Return the [X, Y] coordinate for the center point of the cell that contains the specified text.  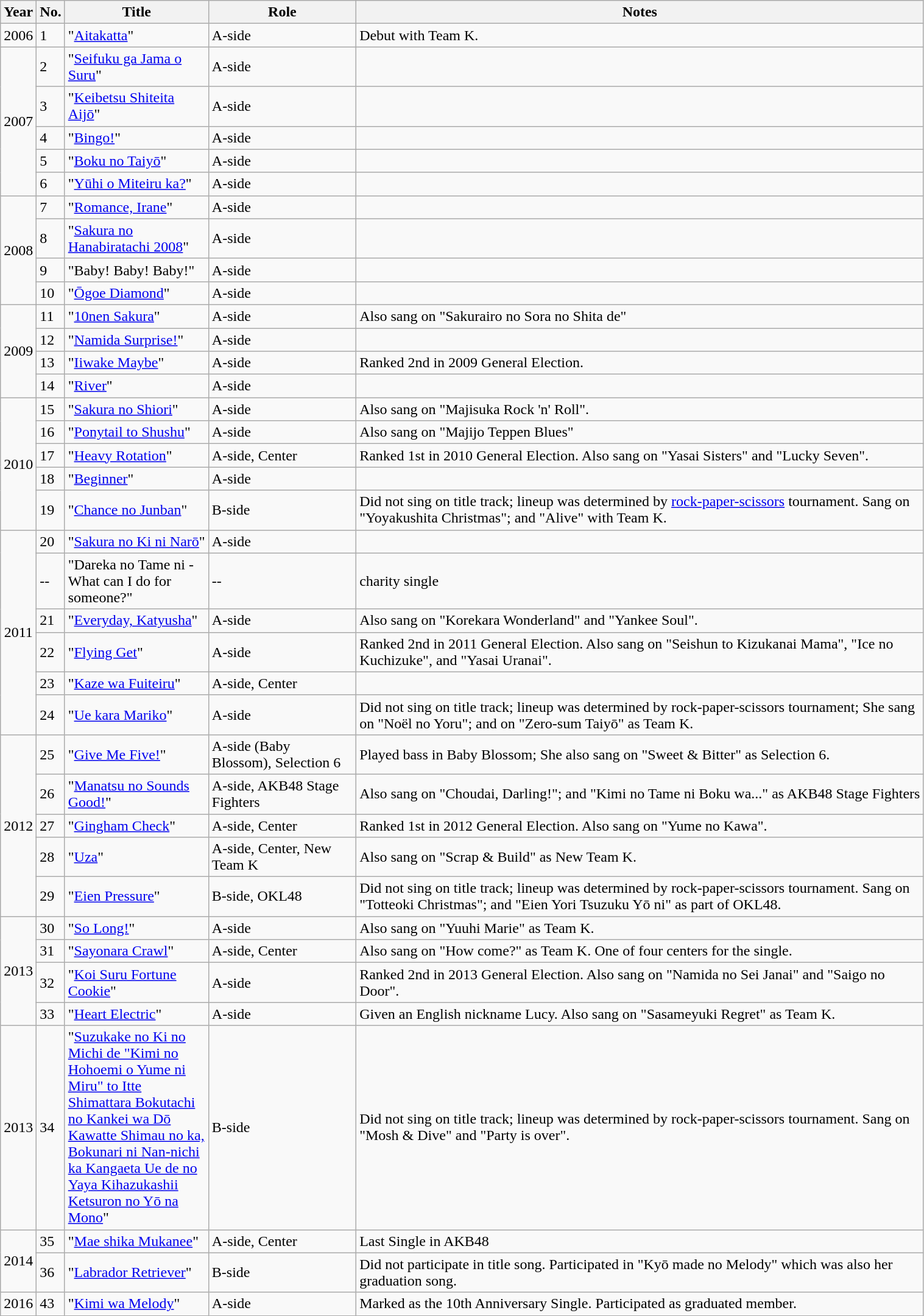
"Ōgoe Diamond" [136, 293]
Debut with Team K. [640, 35]
A-side, AKB48 Stage Fighters [282, 794]
"Sakura no Shiori" [136, 409]
34 [51, 1128]
Played bass in Baby Blossom; She also sang on "Sweet & Bitter" as Selection 6. [640, 754]
Marked as the 10th Anniversary Single. Participated as graduated member. [640, 1304]
6 [51, 184]
Title [136, 12]
10 [51, 293]
43 [51, 1304]
"Chance no Junban" [136, 510]
Notes [640, 12]
"Yūhi o Miteiru ka?" [136, 184]
Also sang on "Yuuhi Marie" as Team K. [640, 928]
A-side, Center, New Team K [282, 857]
"Bingo!" [136, 138]
2012 [18, 825]
2 [51, 67]
charity single [640, 581]
"Uza" [136, 857]
Ranked 1st in 2010 General Election. Also sang on "Yasai Sisters" and "Lucky Seven". [640, 456]
13 [51, 363]
"Iiwake Maybe" [136, 363]
Ranked 2nd in 2009 General Election. [640, 363]
15 [51, 409]
36 [51, 1273]
Also sang on "How come?" as Team K. One of four centers for the single. [640, 951]
"Baby! Baby! Baby!" [136, 270]
2008 [18, 250]
32 [51, 983]
7 [51, 207]
"Gingham Check" [136, 825]
"Dareka no Tame ni - What can I do for someone?" [136, 581]
"Labrador Retriever" [136, 1273]
"Aitakatta" [136, 35]
"Koi Suru Fortune Cookie" [136, 983]
"10nen Sakura" [136, 316]
"So Long!" [136, 928]
Also sang on "Majisuka Rock 'n' Roll". [640, 409]
23 [51, 683]
B-side, OKL48 [282, 896]
"Namida Surprise!" [136, 339]
29 [51, 896]
2011 [18, 632]
22 [51, 652]
31 [51, 951]
19 [51, 510]
2007 [18, 121]
A-side (Baby Blossom), Selection 6 [282, 754]
"Boku no Taiyō" [136, 161]
Ranked 2nd in 2013 General Election. Also sang on "Namida no Sei Janai" and "Saigo no Door". [640, 983]
2006 [18, 35]
Also sang on "Korekara Wonderland" and "Yankee Soul". [640, 621]
2009 [18, 351]
24 [51, 715]
2014 [18, 1261]
Role [282, 12]
"Eien Pressure" [136, 896]
14 [51, 386]
"Heart Electric" [136, 1014]
30 [51, 928]
Also sang on "Choudai, Darling!"; and "Kimi no Tame ni Boku wa..." as AKB48 Stage Fighters [640, 794]
26 [51, 794]
28 [51, 857]
"Sakura no Ki ni Narō" [136, 541]
Ranked 1st in 2012 General Election. Also sang on "Yume no Kawa". [640, 825]
"Kaze wa Fuiteiru" [136, 683]
21 [51, 621]
"Sayonara Crawl" [136, 951]
Ranked 2nd in 2011 General Election. Also sang on "Seishun to Kizukanai Mama", "Ice no Kuchizuke", and "Yasai Uranai". [640, 652]
"Heavy Rotation" [136, 456]
12 [51, 339]
8 [51, 239]
1 [51, 35]
"Kimi wa Melody" [136, 1304]
17 [51, 456]
27 [51, 825]
"Sakura no Hanabiratachi 2008" [136, 239]
"Mae shika Mukanee" [136, 1241]
18 [51, 479]
33 [51, 1014]
Also sang on "Majijo Teppen Blues" [640, 432]
"Ue kara Mariko" [136, 715]
Given an English nickname Lucy. Also sang on "Sasameyuki Regret" as Team K. [640, 1014]
4 [51, 138]
25 [51, 754]
Last Single in AKB48 [640, 1241]
11 [51, 316]
Did not sing on title track; lineup was determined by rock-paper-scissors tournament. Sang on "Yoyakushita Christmas"; and "Alive" with Team K. [640, 510]
"Flying Get" [136, 652]
"Everyday, Katyusha" [136, 621]
"Manatsu no Sounds Good!" [136, 794]
"Seifuku ga Jama o Suru" [136, 67]
35 [51, 1241]
"Keibetsu Shiteita Aijō" [136, 106]
Also sang on "Sakurairo no Sora no Shita de" [640, 316]
Year [18, 12]
2016 [18, 1304]
Did not participate in title song. Participated in "Kyō made no Melody" which was also her graduation song. [640, 1273]
2010 [18, 464]
9 [51, 270]
Did not sing on title track; lineup was determined by rock-paper-scissors tournament; She sang on "Noël no Yoru"; and on "Zero-sum Taiyō" as Team K. [640, 715]
"Romance, Irane" [136, 207]
Also sang on "Scrap & Build" as New Team K. [640, 857]
Did not sing on title track; lineup was determined by rock-paper-scissors tournament. Sang on "Mosh & Dive" and "Party is over". [640, 1128]
20 [51, 541]
3 [51, 106]
No. [51, 12]
"Give Me Five!" [136, 754]
16 [51, 432]
"Beginner" [136, 479]
"River" [136, 386]
"Ponytail to Shushu" [136, 432]
5 [51, 161]
